Return (x, y) of the center of cell containing provided text 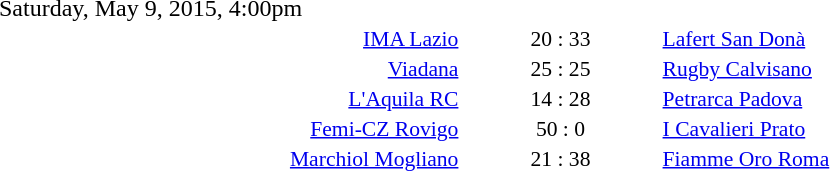
20 : 33 (560, 38)
14 : 28 (560, 98)
50 : 0 (560, 128)
25 : 25 (560, 68)
